Determine the [X, Y] coordinate at the center of the cell enclosing the given text.  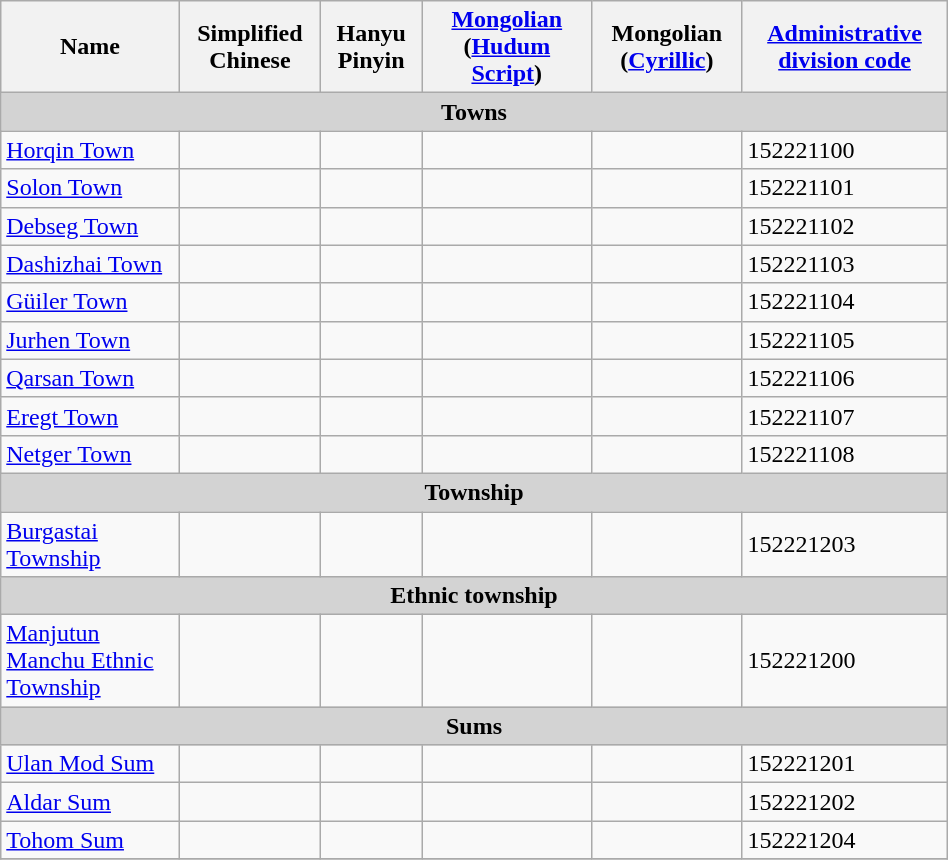
152221201 [844, 764]
152221105 [844, 340]
Güiler Town [90, 302]
Township [474, 492]
Netger Town [90, 454]
Simplified Chinese [250, 47]
Ulan Mod Sum [90, 764]
Aldar Sum [90, 802]
152221100 [844, 150]
152221106 [844, 378]
152221107 [844, 416]
Burgastai Township [90, 544]
Debseg Town [90, 226]
Horqin Town [90, 150]
152221202 [844, 802]
Jurhen Town [90, 340]
152221104 [844, 302]
Eregt Town [90, 416]
152221203 [844, 544]
152221200 [844, 661]
Mongolian (Hudum Script) [507, 47]
Name [90, 47]
Administrative division code [844, 47]
Manjutun Manchu Ethnic Township [90, 661]
Tohom Sum [90, 840]
152221101 [844, 188]
Towns [474, 112]
Qarsan Town [90, 378]
152221103 [844, 264]
152221102 [844, 226]
152221108 [844, 454]
Mongolian (Cyrillic) [667, 47]
152221204 [844, 840]
Solon Town [90, 188]
Dashizhai Town [90, 264]
Ethnic township [474, 596]
Sums [474, 726]
Hanyu Pinyin [372, 47]
